Determine the (X, Y) coordinate at the center of the cell enclosing the given text.  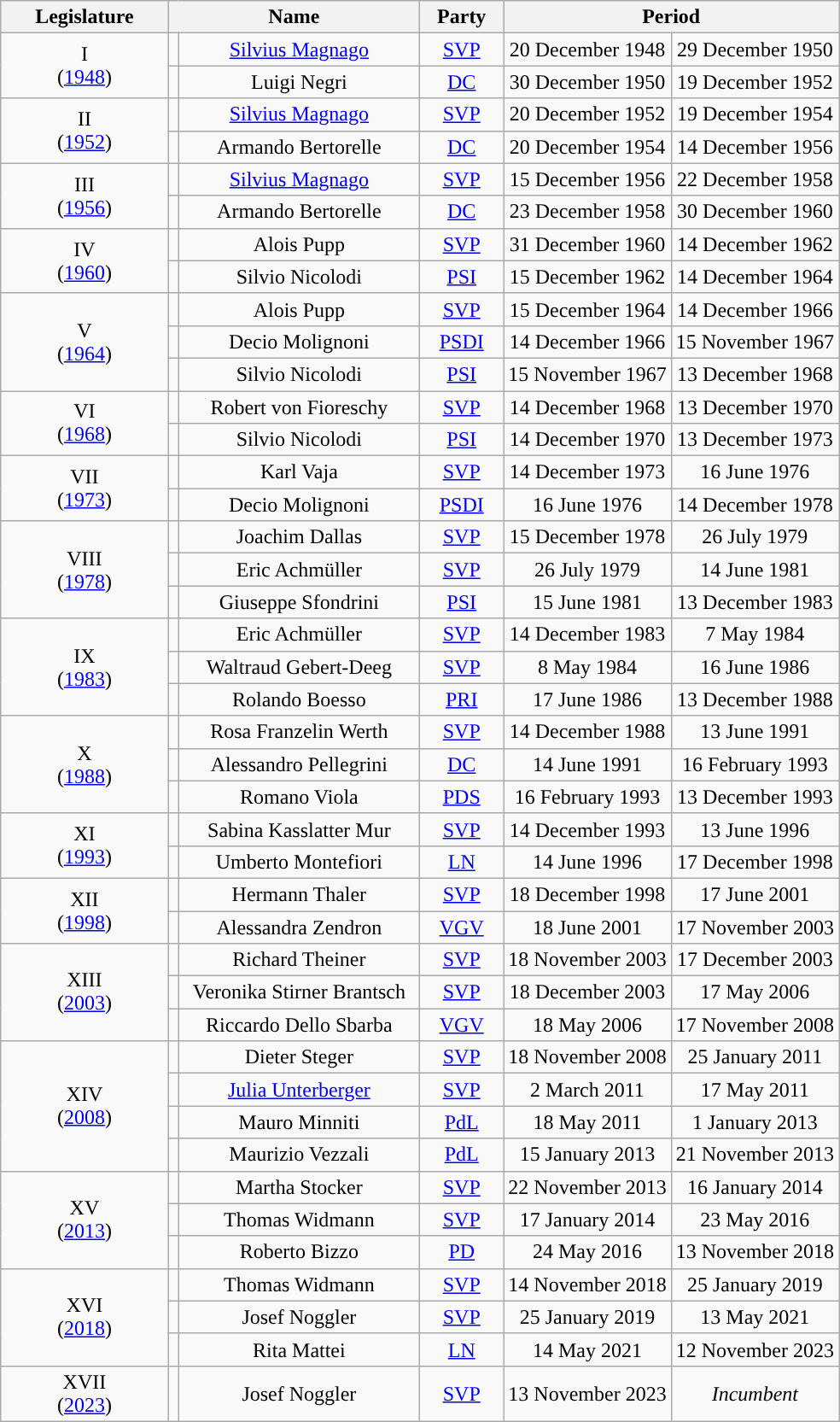
30 December 1960 (755, 212)
PD (462, 1252)
VIII (1978) (85, 570)
18 June 2001 (587, 927)
Joachim Dallas (299, 537)
Alessandra Zendron (299, 927)
13 December 1970 (755, 407)
18 December 1998 (587, 894)
Veronika Stirner Brantsch (299, 992)
Dieter Steger (299, 1057)
7 May 1984 (755, 635)
15 December 1978 (587, 537)
XIII (2003) (85, 992)
17 May 2006 (755, 992)
8 May 1984 (587, 667)
Umberto Montefiori (299, 862)
30 December 1950 (587, 82)
14 December 1988 (587, 732)
II (1952) (85, 131)
20 December 1948 (587, 50)
29 December 1950 (755, 50)
Robert von Fioreschy (299, 407)
Mauro Minniti (299, 1122)
14 December 1962 (755, 244)
17 December 2003 (755, 960)
Legislature (85, 17)
Richard Theiner (299, 960)
23 May 2016 (755, 1220)
Rolando Boesso (299, 699)
VI (1968) (85, 424)
Sabina Kasslatter Mur (299, 829)
13 November 2023 (587, 1394)
17 January 2014 (587, 1220)
III (1956) (85, 196)
13 June 1991 (755, 732)
VII (1973) (85, 489)
18 May 2006 (587, 1025)
24 May 2016 (587, 1252)
PRI (462, 699)
13 December 1968 (755, 374)
13 December 1983 (755, 602)
Maurizio Vezzali (299, 1155)
18 May 2011 (587, 1122)
Luigi Negri (299, 82)
14 December 1993 (587, 829)
12 November 2023 (755, 1349)
17 May 2011 (755, 1090)
13 December 1973 (755, 440)
14 June 1991 (587, 764)
13 December 1988 (755, 699)
XV (2013) (85, 1220)
20 December 1952 (587, 114)
XVII (2023) (85, 1394)
13 May 2021 (755, 1317)
XVI (2018) (85, 1317)
Rita Mattei (299, 1349)
X (1988) (85, 764)
14 December 1956 (755, 147)
Karl Vaja (299, 472)
14 December 1983 (587, 635)
14 June 1981 (755, 570)
14 December 1973 (587, 472)
XIV (2008) (85, 1106)
19 December 1952 (755, 82)
Waltraud Gebert-Deeg (299, 667)
1 January 2013 (755, 1122)
18 November 2008 (587, 1057)
XI (1993) (85, 846)
Julia Unterberger (299, 1090)
14 December 1964 (755, 277)
14 December 1970 (587, 440)
14 May 2021 (587, 1349)
25 January 2011 (755, 1057)
22 November 2013 (587, 1187)
13 June 1996 (755, 829)
18 November 2003 (587, 960)
17 June 2001 (755, 894)
15 June 1981 (587, 602)
PDS (462, 797)
22 December 1958 (755, 179)
18 December 2003 (587, 992)
I (1948) (85, 66)
23 December 1958 (587, 212)
Roberto Bizzo (299, 1252)
Name (294, 17)
17 November 2003 (755, 927)
17 June 1986 (587, 699)
16 June 1986 (755, 667)
Hermann Thaler (299, 894)
14 June 1996 (587, 862)
Alessandro Pellegrini (299, 764)
15 December 1964 (587, 309)
Martha Stocker (299, 1187)
Riccardo Dello Sbarba (299, 1025)
2 March 2011 (587, 1090)
17 November 2008 (755, 1025)
Period (671, 17)
Party (462, 17)
Giuseppe Sfondrini (299, 602)
14 November 2018 (587, 1284)
21 November 2013 (755, 1155)
13 November 2018 (755, 1252)
XII (1998) (85, 910)
IV (1960) (85, 260)
31 December 1960 (587, 244)
Incumbent (755, 1394)
15 December 1956 (587, 179)
15 January 2013 (587, 1155)
17 December 1998 (755, 862)
Romano Viola (299, 797)
19 December 1954 (755, 114)
15 December 1962 (587, 277)
V (1964) (85, 342)
14 December 1978 (755, 505)
16 January 2014 (755, 1187)
14 December 1968 (587, 407)
13 December 1993 (755, 797)
20 December 1954 (587, 147)
Rosa Franzelin Werth (299, 732)
IX (1983) (85, 667)
